For the text-containing cell, return its midpoint in (x, y) coordinate format. 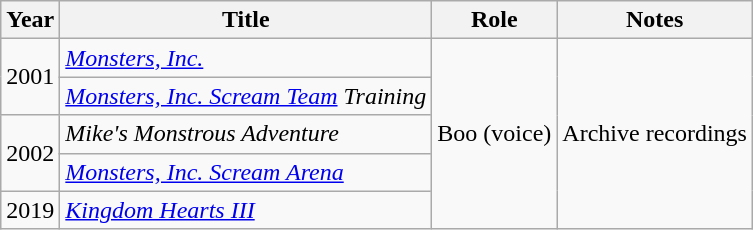
Monsters, Inc. Scream Team Training (246, 96)
Title (246, 20)
2019 (30, 210)
Year (30, 20)
Notes (655, 20)
Kingdom Hearts III (246, 210)
2002 (30, 153)
Monsters, Inc. Scream Arena (246, 172)
Role (494, 20)
Archive recordings (655, 134)
2001 (30, 77)
Boo (voice) (494, 134)
Monsters, Inc. (246, 58)
Mike's Monstrous Adventure (246, 134)
